Return the (X, Y) coordinate for the center point of the cell that contains the specified text.  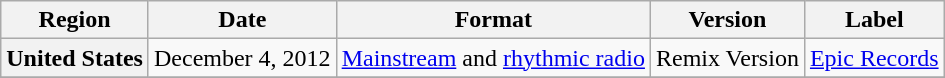
December 4, 2012 (242, 58)
Format (493, 20)
Remix Version (727, 58)
United States (75, 58)
Epic Records (874, 58)
Version (727, 20)
Label (874, 20)
Mainstream and rhythmic radio (493, 58)
Date (242, 20)
Region (75, 20)
